Extract the (X, Y) coordinate from the center of the cell holding the provided text.  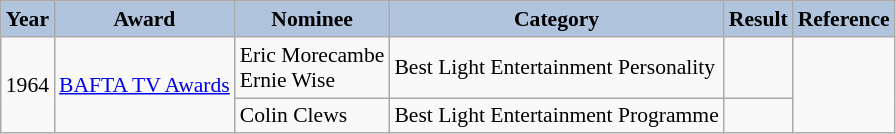
Year (28, 19)
BAFTA TV Awards (144, 86)
Category (556, 19)
Best Light Entertainment Programme (556, 116)
Colin Clews (312, 116)
Reference (844, 19)
Result (758, 19)
1964 (28, 86)
Best Light Entertainment Personality (556, 68)
Award (144, 19)
Eric MorecambeErnie Wise (312, 68)
Nominee (312, 19)
